Return (X, Y) of the center of cell containing provided text 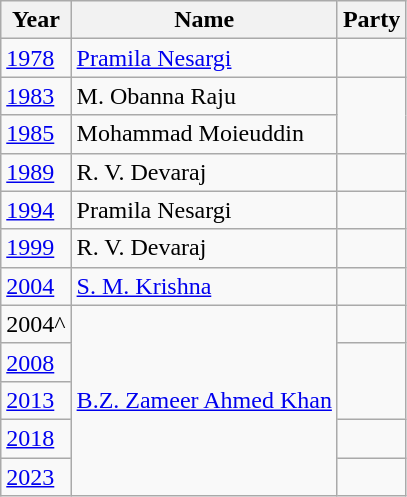
1985 (36, 134)
B.Z. Zameer Ahmed Khan (204, 400)
S. M. Krishna (204, 286)
Party (371, 20)
2004^ (36, 324)
1989 (36, 172)
Mohammad Moieuddin (204, 134)
2013 (36, 400)
1994 (36, 210)
2004 (36, 286)
1999 (36, 248)
1983 (36, 96)
M. Obanna Raju (204, 96)
2018 (36, 438)
Year (36, 20)
1978 (36, 58)
2023 (36, 477)
2008 (36, 362)
Name (204, 20)
